Search for the cell housing the specified text and yield its [x, y] center coordinate. 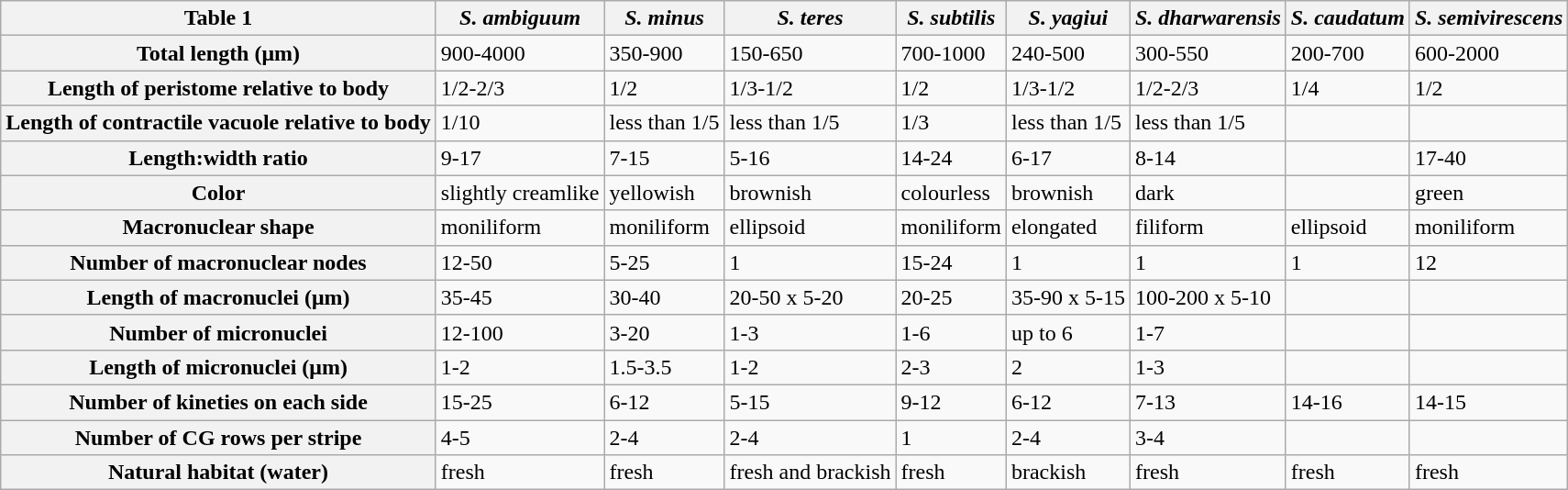
Color [218, 193]
2 [1067, 367]
240-500 [1067, 53]
4-5 [520, 438]
200-700 [1348, 53]
15-24 [951, 262]
Natural habitat (water) [218, 473]
colourless [951, 193]
1-6 [951, 332]
12-50 [520, 262]
Length of contractile vacuole relative to body [218, 123]
5-15 [811, 402]
12-100 [520, 332]
1/4 [1348, 88]
350-900 [664, 53]
up to 6 [1067, 332]
7-15 [664, 158]
35-45 [520, 297]
14-16 [1348, 402]
Length of macronuclei (μm) [218, 297]
1-7 [1208, 332]
6-17 [1067, 158]
100-200 x 5-10 [1208, 297]
30-40 [664, 297]
Number of CG rows per stripe [218, 438]
brackish [1067, 473]
filiform [1208, 228]
150-650 [811, 53]
300-550 [1208, 53]
8-14 [1208, 158]
slightly creamlike [520, 193]
S. teres [811, 18]
S. subtilis [951, 18]
S. caudatum [1348, 18]
1.5-3.5 [664, 367]
Number of macronuclear nodes [218, 262]
14-15 [1488, 402]
900-4000 [520, 53]
Number of micronuclei [218, 332]
Length of peristome relative to body [218, 88]
12 [1488, 262]
9-17 [520, 158]
20-25 [951, 297]
5-16 [811, 158]
yellowish [664, 193]
3-4 [1208, 438]
elongated [1067, 228]
35-90 x 5-15 [1067, 297]
Macronuclear shape [218, 228]
S. minus [664, 18]
20-50 x 5-20 [811, 297]
S. yagiui [1067, 18]
2-3 [951, 367]
1/10 [520, 123]
5-25 [664, 262]
S. semivirescens [1488, 18]
Total length (μm) [218, 53]
Length:width ratio [218, 158]
14-24 [951, 158]
700-1000 [951, 53]
600-2000 [1488, 53]
S. ambiguum [520, 18]
15-25 [520, 402]
Length of micronuclei (μm) [218, 367]
Table 1 [218, 18]
green [1488, 193]
dark [1208, 193]
1/3 [951, 123]
3-20 [664, 332]
7-13 [1208, 402]
17-40 [1488, 158]
Number of kineties on each side [218, 402]
9-12 [951, 402]
fresh and brackish [811, 473]
S. dharwarensis [1208, 18]
